Provide the (x, y) coordinate of the cell's center where the given text is located.  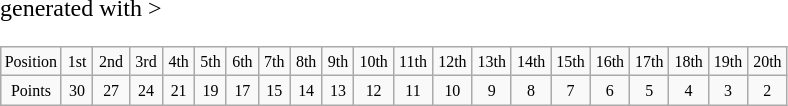
30 (77, 90)
11th (412, 62)
20th (768, 62)
8th (306, 62)
10th (374, 62)
4 (688, 90)
17th (650, 62)
Points (31, 90)
19 (211, 90)
10 (452, 90)
16th (610, 62)
14th (530, 62)
15 (274, 90)
3rd (146, 62)
24 (146, 90)
12th (452, 62)
12 (374, 90)
13th (492, 62)
7 (570, 90)
17 (242, 90)
21 (179, 90)
Position (31, 62)
9th (338, 62)
6 (610, 90)
3 (728, 90)
14 (306, 90)
4th (179, 62)
13 (338, 90)
9 (492, 90)
7th (274, 62)
6th (242, 62)
2 (768, 90)
15th (570, 62)
5th (211, 62)
27 (111, 90)
1st (77, 62)
18th (688, 62)
5 (650, 90)
19th (728, 62)
8 (530, 90)
11 (412, 90)
2nd (111, 62)
